Capture the cell that displays the provided text and extract its [x, y] central coordinate. 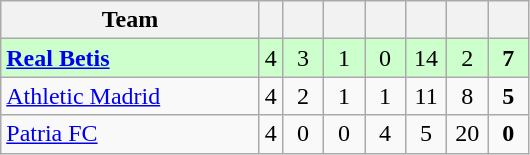
Team [130, 20]
8 [468, 96]
20 [468, 134]
Athletic Madrid [130, 96]
14 [426, 58]
Patria FC [130, 134]
Real Betis [130, 58]
7 [508, 58]
3 [302, 58]
11 [426, 96]
